Capture the cell that displays the provided text and extract its [X, Y] central coordinate. 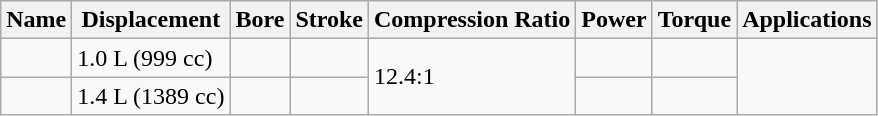
12.4:1 [472, 77]
Name [36, 20]
1.4 L (1389 cc) [151, 96]
Torque [694, 20]
Displacement [151, 20]
Stroke [330, 20]
Compression Ratio [472, 20]
1.0 L (999 cc) [151, 58]
Bore [260, 20]
Power [614, 20]
Applications [807, 20]
